Capture the cell that displays the provided text and extract its [X, Y] central coordinate. 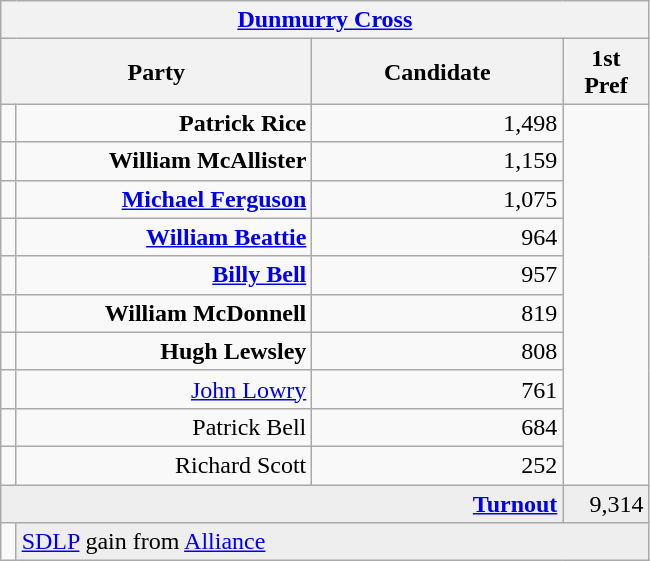
Patrick Rice [164, 123]
Richard Scott [164, 465]
John Lowry [164, 389]
SDLP gain from Alliance [332, 542]
1st Pref [606, 72]
684 [438, 427]
761 [438, 389]
808 [438, 351]
1,498 [438, 123]
Billy Bell [164, 275]
Party [156, 72]
1,075 [438, 199]
964 [438, 237]
William McAllister [164, 161]
819 [438, 313]
Patrick Bell [164, 427]
Hugh Lewsley [164, 351]
9,314 [606, 503]
William McDonnell [164, 313]
Dunmurry Cross [325, 20]
957 [438, 275]
Michael Ferguson [164, 199]
William Beattie [164, 237]
Candidate [438, 72]
Turnout [282, 503]
252 [438, 465]
1,159 [438, 161]
